Pinpoint the cell where the given text exists, returning its [X, Y] midpoint coordinate. 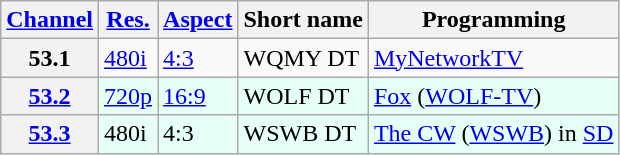
53.2 [50, 96]
WSWB DT [303, 134]
Fox (WOLF-TV) [494, 96]
WQMY DT [303, 58]
Aspect [198, 20]
The CW (WSWB) in SD [494, 134]
Short name [303, 20]
WOLF DT [303, 96]
53.1 [50, 58]
53.3 [50, 134]
16:9 [198, 96]
MyNetworkTV [494, 58]
Programming [494, 20]
Res. [128, 20]
Channel [50, 20]
720p [128, 96]
